Extract the [x, y] coordinate from the center of the cell holding the provided text.  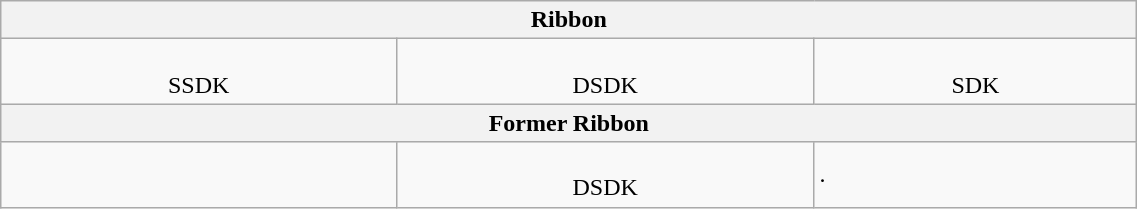
. [976, 174]
Former Ribbon [569, 123]
SSDK [199, 72]
Ribbon [569, 20]
SDK [976, 72]
